Search for the cell housing the specified text and yield its (X, Y) center coordinate. 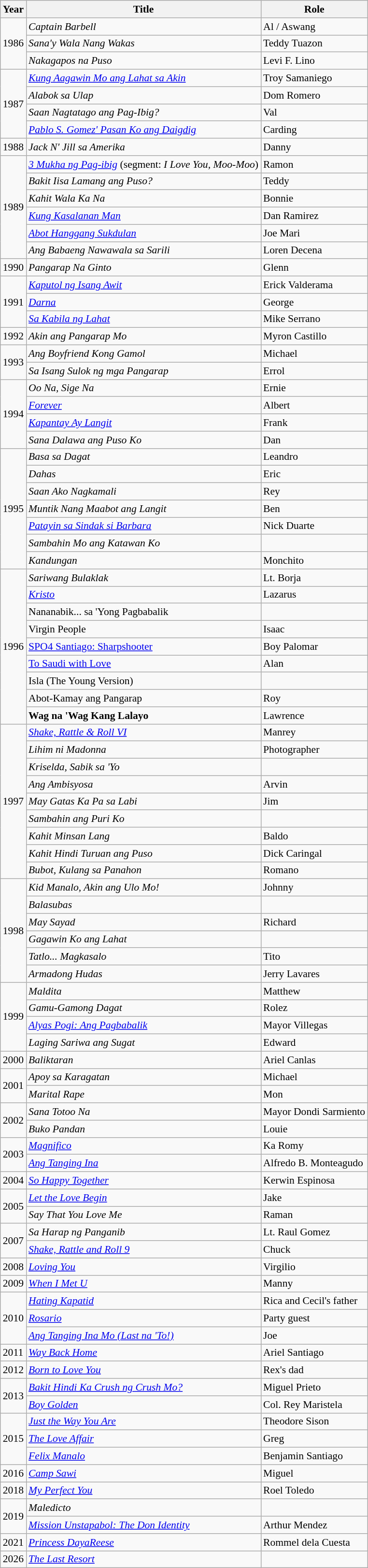
Matthew (314, 991)
May Sayad (143, 922)
Manrey (314, 733)
Rolez (314, 1008)
To Saudi with Love (143, 664)
1998 (14, 931)
Al / Aswang (314, 27)
Roel Toledo (314, 1491)
Louie (314, 1129)
Kahit Minsan Lang (143, 836)
Tito (314, 957)
Isla (The Young Version) (143, 681)
Sana Dalawa ang Puso Ko (143, 440)
Roy (314, 698)
Carding (314, 130)
Sana'y Wala Nang Wakas (143, 44)
Benjamin Santiago (314, 1456)
Sa Kabila ng Lahat (143, 319)
Troy Samaniego (314, 78)
Ramon (314, 164)
Miguel Prieto (314, 1387)
Year (14, 9)
2010 (14, 1318)
Myron Castillo (314, 337)
Felix Manalo (143, 1456)
Maldita (143, 991)
Nick Duarte (314, 526)
Jack N' Jill sa Amerika (143, 147)
2004 (14, 1181)
May Gatas Ka Pa sa Labi (143, 802)
Forever (143, 406)
Errol (314, 371)
1999 (14, 1017)
Muntik Nang Maabot ang Langit (143, 509)
Lihim ni Madonna (143, 750)
Maledicto (143, 1508)
Kapantay Ay Langit (143, 423)
My Perfect You (143, 1491)
Lt. Raul Gomez (314, 1232)
Sa Isang Sulok ng mga Pangarap (143, 371)
Rex's dad (314, 1370)
Ka Romy (314, 1146)
Ang Tanging Ina (143, 1163)
2016 (14, 1473)
2011 (14, 1353)
Johnny (314, 888)
Balasubas (143, 905)
Wag na 'Wag Kang Lalayo (143, 716)
Saan Ako Nagkamali (143, 492)
Saan Nagtatago ang Pag-Ibig? (143, 113)
Rey (314, 492)
2015 (14, 1439)
Miguel (314, 1473)
Alyas Pogi: Ang Pagbabalik (143, 1026)
Lazarus (314, 595)
Dick Caringal (314, 853)
1990 (14, 268)
The Last Resort (143, 1559)
Marital Rape (143, 1095)
2013 (14, 1395)
1997 (14, 802)
Ben (314, 509)
So Happy Together (143, 1181)
Pablo S. Gomez' Pasan Ko ang Daigdig (143, 130)
Bonnie (314, 199)
Romano (314, 870)
Abot-Kamay ang Pangarap (143, 698)
Rica and Cecil's father (314, 1301)
Alabok sa Ulap (143, 95)
Monchito (314, 560)
Dom Romero (314, 95)
Jerry Lavares (314, 974)
2007 (14, 1241)
Jake (314, 1198)
Chuck (314, 1249)
Ang Babaeng Nawawala sa Sarili (143, 250)
3 Mukha ng Pag-ibig (segment: I Love You, Moo-Moo) (143, 164)
Kriselda, Sabik sa 'Yo (143, 767)
2002 (14, 1120)
Apoy sa Karagatan (143, 1077)
Kristo (143, 595)
1991 (14, 302)
Boy Palomar (314, 646)
Alfredo B. Monteagudo (314, 1163)
Val (314, 113)
Sana Totoo Na (143, 1112)
Ang Boyfriend Kong Gamol (143, 354)
Sambahin ang Puri Ko (143, 819)
Levi F. Lino (314, 61)
Virgin People (143, 630)
Ariel Santiago (314, 1353)
1996 (14, 647)
Dan Ramirez (314, 216)
Baliktaran (143, 1060)
Kahit Hindi Turuan ang Puso (143, 853)
Role (314, 9)
Albert (314, 406)
Theodore Sison (314, 1421)
Oo Na, Sige Na (143, 388)
Mayor Villegas (314, 1026)
Bakit Hindi Ka Crush ng Crush Mo? (143, 1387)
Born to Love You (143, 1370)
The Love Affair (143, 1439)
Darna (143, 302)
Mike Serrano (314, 319)
Pangarap Na Ginto (143, 268)
Magnifico (143, 1146)
Gagawin Ko ang Lahat (143, 939)
Just the Way You Are (143, 1421)
Buko Pandan (143, 1129)
Ang Tanging Ina Mo (Last na 'To!) (143, 1335)
1993 (14, 363)
Frank (314, 423)
1987 (14, 104)
Glenn (314, 268)
Kahit Wala Ka Na (143, 199)
1988 (14, 147)
2003 (14, 1155)
Jim (314, 802)
Arvin (314, 784)
Sa Harap ng Panganib (143, 1232)
Alan (314, 664)
Ariel Canlas (314, 1060)
Manny (314, 1284)
1992 (14, 337)
Photographer (314, 750)
1986 (14, 44)
Mayor Dondi Sarmiento (314, 1112)
Laging Sariwa ang Sugat (143, 1043)
Kung Kasalanan Man (143, 216)
2021 (14, 1542)
Nakagapos na Puso (143, 61)
Basa sa Dagat (143, 457)
Danny (314, 147)
1995 (14, 509)
Gamu-Gamong Dagat (143, 1008)
2019 (14, 1516)
SPO4 Santiago: Sharpshooter (143, 646)
2018 (14, 1491)
Dahas (143, 474)
When I Met U (143, 1284)
1994 (14, 414)
Greg (314, 1439)
Way Back Home (143, 1353)
Abot Hanggang Sukdulan (143, 233)
Armadong Hudas (143, 974)
Captain Barbell (143, 27)
Virgilio (314, 1267)
Rosario (143, 1319)
Say That You Love Me (143, 1215)
Party guest (314, 1319)
Kid Manalo, Akin ang Ulo Mo! (143, 888)
Boy Golden (143, 1405)
Leandro (314, 457)
Rommel dela Cuesta (314, 1542)
Mission Unstapabol: The Don Identity (143, 1525)
Kung Aagawin Mo ang Lahat sa Akin (143, 78)
Ang Ambisyosa (143, 784)
Shake, Rattle and Roll 9 (143, 1249)
2012 (14, 1370)
Tatlo... Magkasalo (143, 957)
Isaac (314, 630)
Camp Sawi (143, 1473)
Patayin sa Sindak si Barbara (143, 526)
Princess DayaReese (143, 1542)
Sariwang Bulaklak (143, 578)
Arthur Mendez (314, 1525)
Ernie (314, 388)
Teddy Tuazon (314, 44)
2001 (14, 1086)
Baldo (314, 836)
Nananabik... sa 'Yong Pagbabalik (143, 612)
2008 (14, 1267)
Let the Love Begin (143, 1198)
Title (143, 9)
Shake, Rattle & Roll VI (143, 733)
Kaputol ng Isang Awit (143, 285)
Richard (314, 922)
Hating Kapatid (143, 1301)
Raman (314, 1215)
1989 (14, 207)
Dan (314, 440)
Lt. Borja (314, 578)
2000 (14, 1060)
Loving You (143, 1267)
2026 (14, 1559)
Teddy (314, 181)
Akin ang Pangarap Mo (143, 337)
Col. Rey Maristela (314, 1405)
Sambahin Mo ang Katawan Ko (143, 543)
Bubot, Kulang sa Panahon (143, 870)
Edward (314, 1043)
2005 (14, 1206)
Bakit Iisa Lamang ang Puso? (143, 181)
Joe Mari (314, 233)
Erick Valderama (314, 285)
Kandungan (143, 560)
Lawrence (314, 716)
Loren Decena (314, 250)
Eric (314, 474)
George (314, 302)
Joe (314, 1335)
Kerwin Espinosa (314, 1181)
2009 (14, 1284)
Mon (314, 1095)
